Scan for the cell matching the given text and deliver its [x, y] coordinate at center. 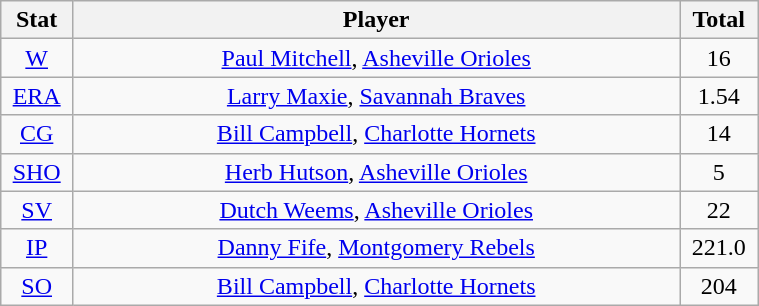
ERA [37, 96]
14 [719, 134]
1.54 [719, 96]
5 [719, 172]
Larry Maxie, Savannah Braves [376, 96]
SV [37, 210]
IP [37, 248]
204 [719, 286]
16 [719, 58]
Player [376, 20]
Herb Hutson, Asheville Orioles [376, 172]
22 [719, 210]
SHO [37, 172]
Dutch Weems, Asheville Orioles [376, 210]
Paul Mitchell, Asheville Orioles [376, 58]
Total [719, 20]
CG [37, 134]
221.0 [719, 248]
Danny Fife, Montgomery Rebels [376, 248]
Stat [37, 20]
SO [37, 286]
W [37, 58]
